Return the (x, y) coordinate for the center point of the cell that contains the specified text.  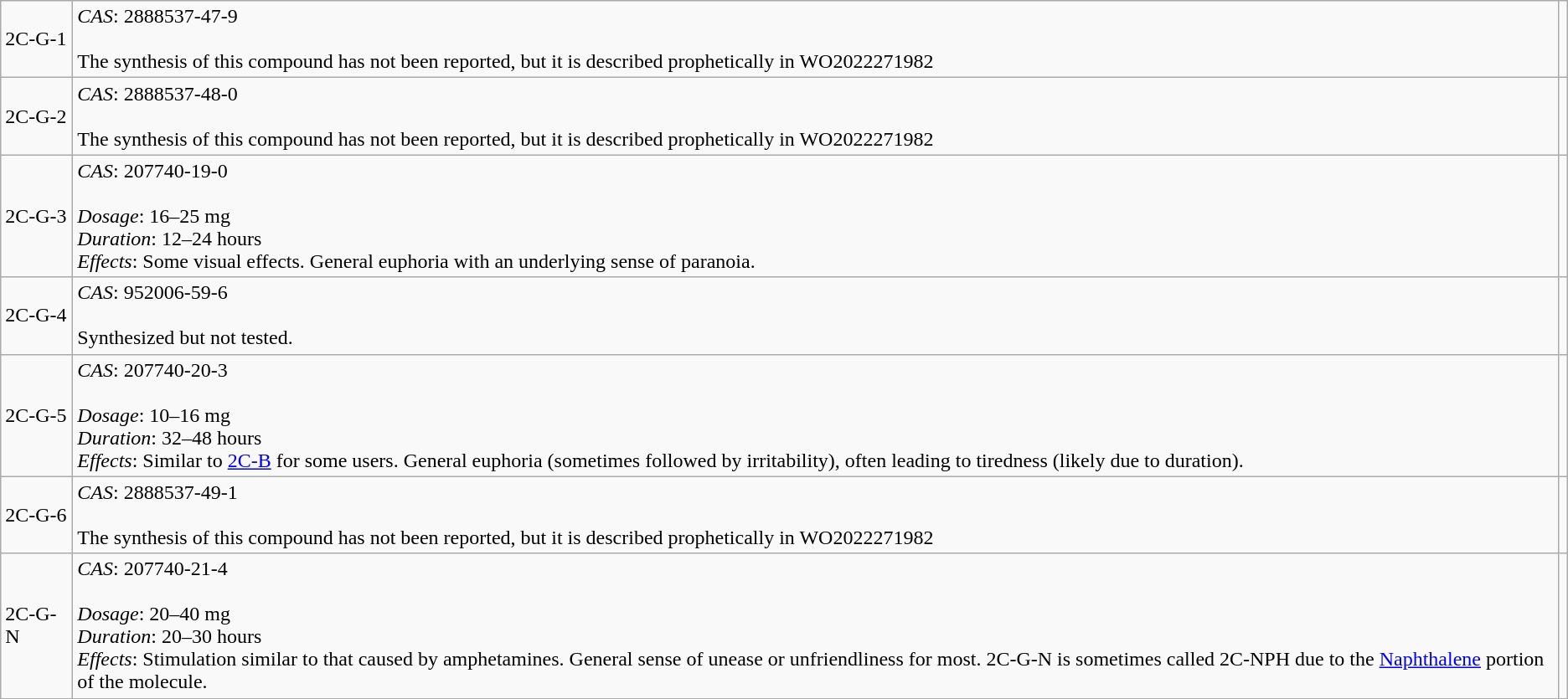
CAS: 2888537-47-9 The synthesis of this compound has not been reported, but it is described prophetically in WO2022271982 (816, 39)
CAS: 2888537-49-1 The synthesis of this compound has not been reported, but it is described prophetically in WO2022271982 (816, 515)
2C-G-2 (37, 116)
2C-G-3 (37, 216)
2C-G-4 (37, 316)
CAS: 952006-59-6 Synthesized but not tested. (816, 316)
2C-G-1 (37, 39)
2C-G-5 (37, 415)
CAS: 2888537-48-0 The synthesis of this compound has not been reported, but it is described prophetically in WO2022271982 (816, 116)
2C-G-6 (37, 515)
CAS: 207740-19-0 Dosage: 16–25 mg Duration: 12–24 hours Effects: Some visual effects. General euphoria with an underlying sense of paranoia. (816, 216)
2C-G-N (37, 626)
